Extract the [X, Y] coordinate from the center of the cell holding the provided text.  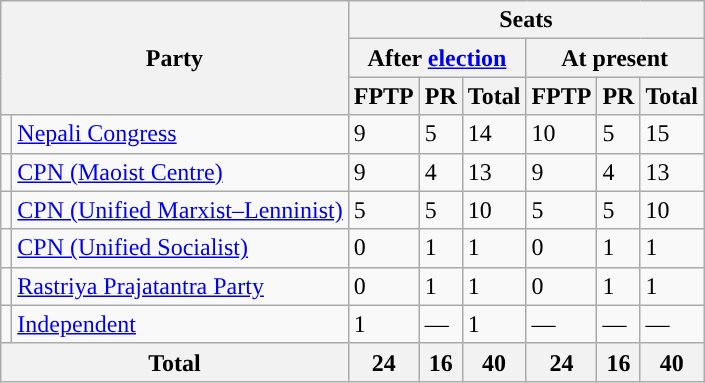
At present [615, 58]
15 [672, 134]
Party [174, 58]
CPN (Maoist Centre) [180, 172]
Independent [180, 324]
Seats [526, 20]
14 [494, 134]
CPN (Unified Marxist–Lenninist) [180, 210]
CPN (Unified Socialist) [180, 248]
After election [437, 58]
Nepali Congress [180, 134]
Rastriya Prajatantra Party [180, 286]
